Search for the cell housing the specified text and yield its (X, Y) center coordinate. 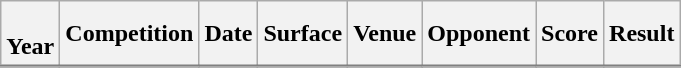
Opponent (479, 34)
Venue (385, 34)
Date (228, 34)
Competition (130, 34)
Year (30, 34)
Score (570, 34)
Surface (303, 34)
Result (642, 34)
